Extract the (X, Y) coordinate from the center of the cell holding the provided text.  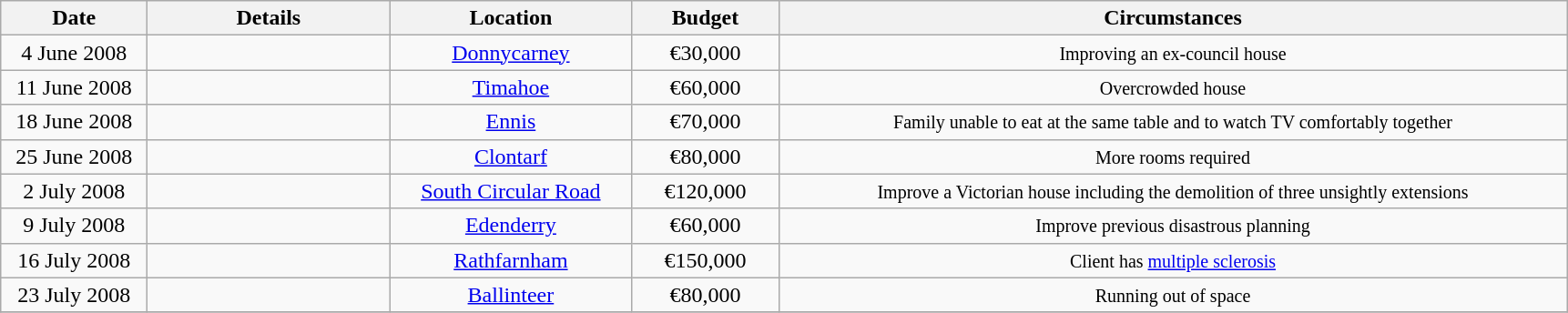
23 July 2008 (75, 295)
Timahoe (511, 87)
Improve previous disastrous planning (1173, 226)
More rooms required (1173, 156)
€150,000 (705, 260)
€70,000 (705, 122)
11 June 2008 (75, 87)
2 July 2008 (75, 191)
Running out of space (1173, 295)
25 June 2008 (75, 156)
4 June 2008 (75, 53)
Circumstances (1173, 18)
Improve a Victorian house including the demolition of three unsightly extensions (1173, 191)
9 July 2008 (75, 226)
Client has multiple sclerosis (1173, 260)
Details (269, 18)
Date (75, 18)
16 July 2008 (75, 260)
Edenderry (511, 226)
€30,000 (705, 53)
Overcrowded house (1173, 87)
South Circular Road (511, 191)
18 June 2008 (75, 122)
Budget (705, 18)
Clontarf (511, 156)
Donnycarney (511, 53)
€120,000 (705, 191)
Family unable to eat at the same table and to watch TV comfortably together (1173, 122)
Improving an ex-council house (1173, 53)
Ennis (511, 122)
Location (511, 18)
Rathfarnham (511, 260)
Ballinteer (511, 295)
